Find where the given text appears and provide that cell's center as [x, y] coordinate. 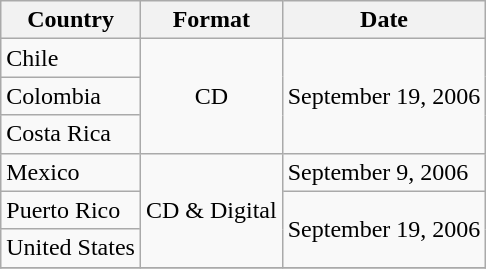
September 9, 2006 [384, 172]
Date [384, 20]
Format [211, 20]
CD & Digital [211, 210]
Puerto Rico [71, 210]
Costa Rica [71, 134]
Colombia [71, 96]
Country [71, 20]
Chile [71, 58]
CD [211, 96]
Mexico [71, 172]
United States [71, 248]
